Determine the (x, y) coordinate at the center of the cell enclosing the given text.  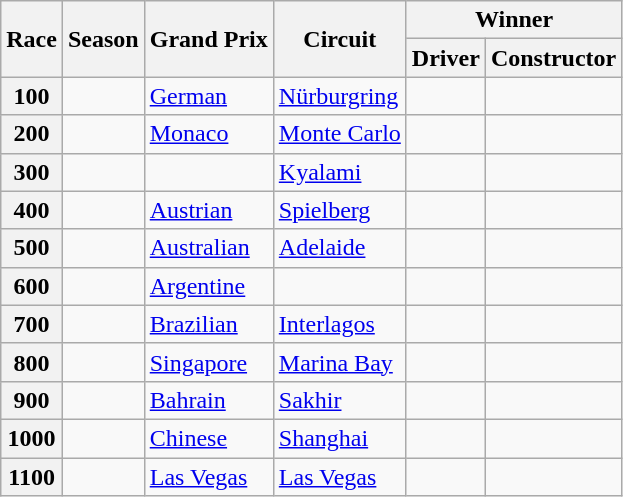
800 (32, 362)
600 (32, 286)
Argentine (208, 286)
Grand Prix (208, 39)
Austrian (208, 210)
Chinese (208, 438)
Spielberg (340, 210)
Race (32, 39)
Shanghai (340, 438)
Interlagos (340, 324)
Winner (514, 20)
Monaco (208, 134)
Kyalami (340, 172)
1000 (32, 438)
Brazilian (208, 324)
Australian (208, 248)
300 (32, 172)
700 (32, 324)
Marina Bay (340, 362)
Nürburgring (340, 96)
Monte Carlo (340, 134)
Sakhir (340, 400)
Driver (446, 58)
900 (32, 400)
Singapore (208, 362)
Season (103, 39)
400 (32, 210)
500 (32, 248)
100 (32, 96)
1100 (32, 477)
Adelaide (340, 248)
Bahrain (208, 400)
200 (32, 134)
Constructor (553, 58)
Circuit (340, 39)
German (208, 96)
